Pinpoint the cell where the given text exists, returning its [X, Y] midpoint coordinate. 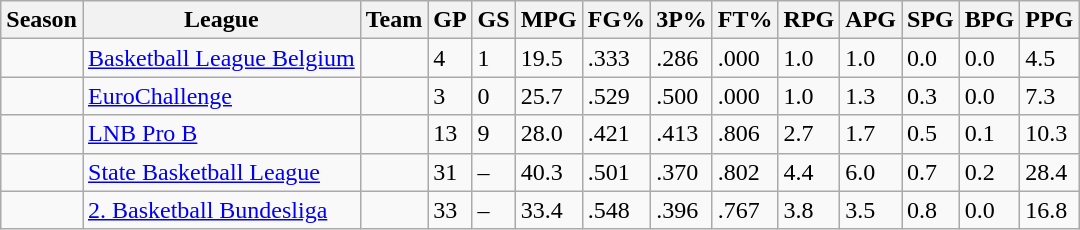
.413 [682, 134]
9 [494, 134]
4.5 [1050, 58]
0.5 [931, 134]
2. Basketball Bundesliga [221, 210]
0.8 [931, 210]
.548 [616, 210]
State Basketball League [221, 172]
3P% [682, 20]
31 [450, 172]
28.4 [1050, 172]
28.0 [548, 134]
6.0 [871, 172]
1 [494, 58]
Basketball League Belgium [221, 58]
33 [450, 210]
0.7 [931, 172]
13 [450, 134]
Season [42, 20]
.500 [682, 96]
7.3 [1050, 96]
1.3 [871, 96]
.806 [745, 134]
25.7 [548, 96]
.802 [745, 172]
19.5 [548, 58]
PPG [1050, 20]
League [221, 20]
33.4 [548, 210]
4.4 [809, 172]
.767 [745, 210]
0 [494, 96]
.396 [682, 210]
GP [450, 20]
FT% [745, 20]
LNB Pro B [221, 134]
0.1 [989, 134]
RPG [809, 20]
.333 [616, 58]
10.3 [1050, 134]
1.7 [871, 134]
3.5 [871, 210]
.529 [616, 96]
0.2 [989, 172]
FG% [616, 20]
MPG [548, 20]
4 [450, 58]
.501 [616, 172]
.370 [682, 172]
.286 [682, 58]
.421 [616, 134]
3 [450, 96]
3.8 [809, 210]
40.3 [548, 172]
SPG [931, 20]
2.7 [809, 134]
BPG [989, 20]
EuroChallenge [221, 96]
APG [871, 20]
GS [494, 20]
0.3 [931, 96]
16.8 [1050, 210]
Team [394, 20]
